From the cell containing the given text, extract its center point as (x, y) coordinate. 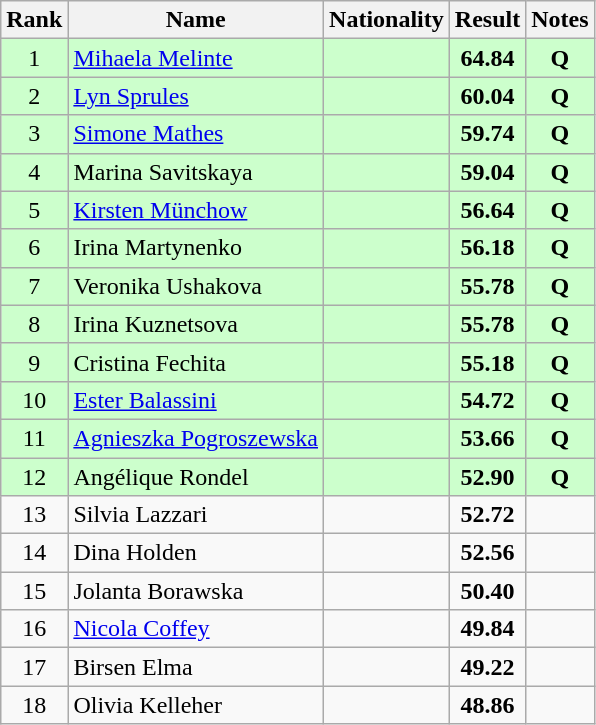
9 (34, 362)
Name (196, 20)
Birsen Elma (196, 667)
8 (34, 324)
Olivia Kelleher (196, 705)
3 (34, 134)
Kirsten Münchow (196, 210)
56.64 (487, 210)
Agnieszka Pogroszewska (196, 438)
59.74 (487, 134)
Simone Mathes (196, 134)
Cristina Fechita (196, 362)
Mihaela Melinte (196, 58)
7 (34, 286)
Notes (560, 20)
Result (487, 20)
48.86 (487, 705)
6 (34, 248)
Nationality (387, 20)
13 (34, 515)
17 (34, 667)
Irina Kuznetsova (196, 324)
54.72 (487, 400)
Irina Martynenko (196, 248)
12 (34, 477)
4 (34, 172)
16 (34, 629)
15 (34, 591)
18 (34, 705)
52.72 (487, 515)
55.18 (487, 362)
Nicola Coffey (196, 629)
14 (34, 553)
56.18 (487, 248)
60.04 (487, 96)
10 (34, 400)
52.90 (487, 477)
Silvia Lazzari (196, 515)
49.84 (487, 629)
Ester Balassini (196, 400)
2 (34, 96)
Marina Savitskaya (196, 172)
Jolanta Borawska (196, 591)
53.66 (487, 438)
49.22 (487, 667)
Veronika Ushakova (196, 286)
1 (34, 58)
Rank (34, 20)
11 (34, 438)
52.56 (487, 553)
Lyn Sprules (196, 96)
50.40 (487, 591)
Dina Holden (196, 553)
5 (34, 210)
59.04 (487, 172)
Angélique Rondel (196, 477)
64.84 (487, 58)
